Search for the cell housing the specified text and yield its (x, y) center coordinate. 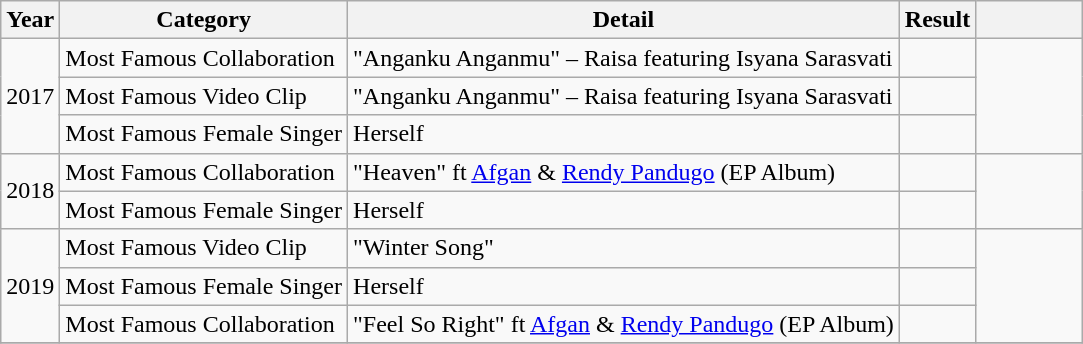
"Heaven" ft Afgan & Rendy Pandugo (EP Album) (624, 172)
Result (937, 20)
"Winter Song" (624, 248)
"Feel So Right" ft Afgan & Rendy Pandugo (EP Album) (624, 324)
Year (30, 20)
2019 (30, 286)
2017 (30, 96)
Detail (624, 20)
Category (204, 20)
2018 (30, 191)
